Scan for the cell matching the given text and deliver its [X, Y] coordinate at center. 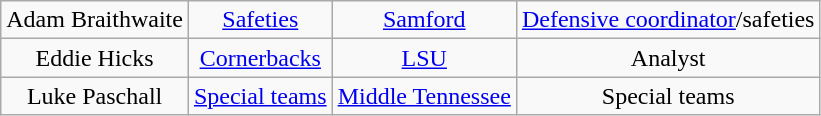
Samford [424, 20]
Safeties [260, 20]
Analyst [668, 58]
Eddie Hicks [95, 58]
Adam Braithwaite [95, 20]
LSU [424, 58]
Luke Paschall [95, 96]
Cornerbacks [260, 58]
Middle Tennessee [424, 96]
Defensive coordinator/safeties [668, 20]
